Scan for the cell matching the given text and deliver its [x, y] coordinate at center. 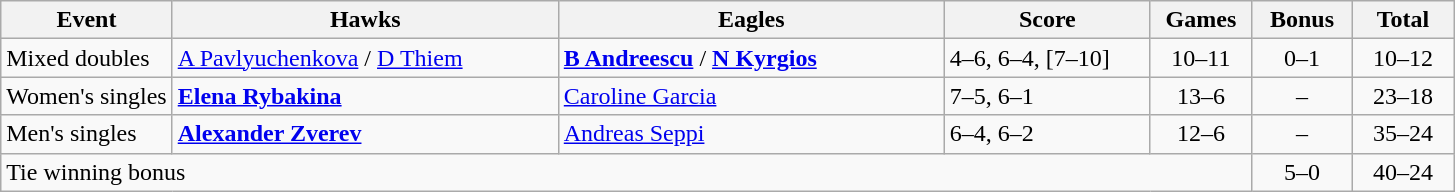
Bonus [1302, 20]
0–1 [1302, 58]
Event [86, 20]
5–0 [1302, 172]
Mixed doubles [86, 58]
Hawks [365, 20]
13–6 [1200, 96]
Caroline Garcia [751, 96]
Eagles [751, 20]
Women's singles [86, 96]
A Pavlyuchenkova / D Thiem [365, 58]
40–24 [1404, 172]
4–6, 6–4, [7–10] [1047, 58]
12–6 [1200, 134]
10–12 [1404, 58]
Total [1404, 20]
Andreas Seppi [751, 134]
Games [1200, 20]
Score [1047, 20]
Alexander Zverev [365, 134]
Tie winning bonus [626, 172]
6–4, 6–2 [1047, 134]
7–5, 6–1 [1047, 96]
10–11 [1200, 58]
23–18 [1404, 96]
B Andreescu / N Kyrgios [751, 58]
35–24 [1404, 134]
Elena Rybakina [365, 96]
Men's singles [86, 134]
